Output the [X, Y] coordinate of the center of the cell containing the given text.  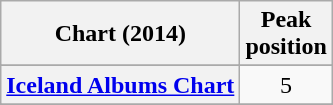
5 [286, 85]
Peakposition [286, 34]
Iceland Albums Chart [120, 85]
Chart (2014) [120, 34]
